Capture the cell that displays the provided text and extract its [x, y] central coordinate. 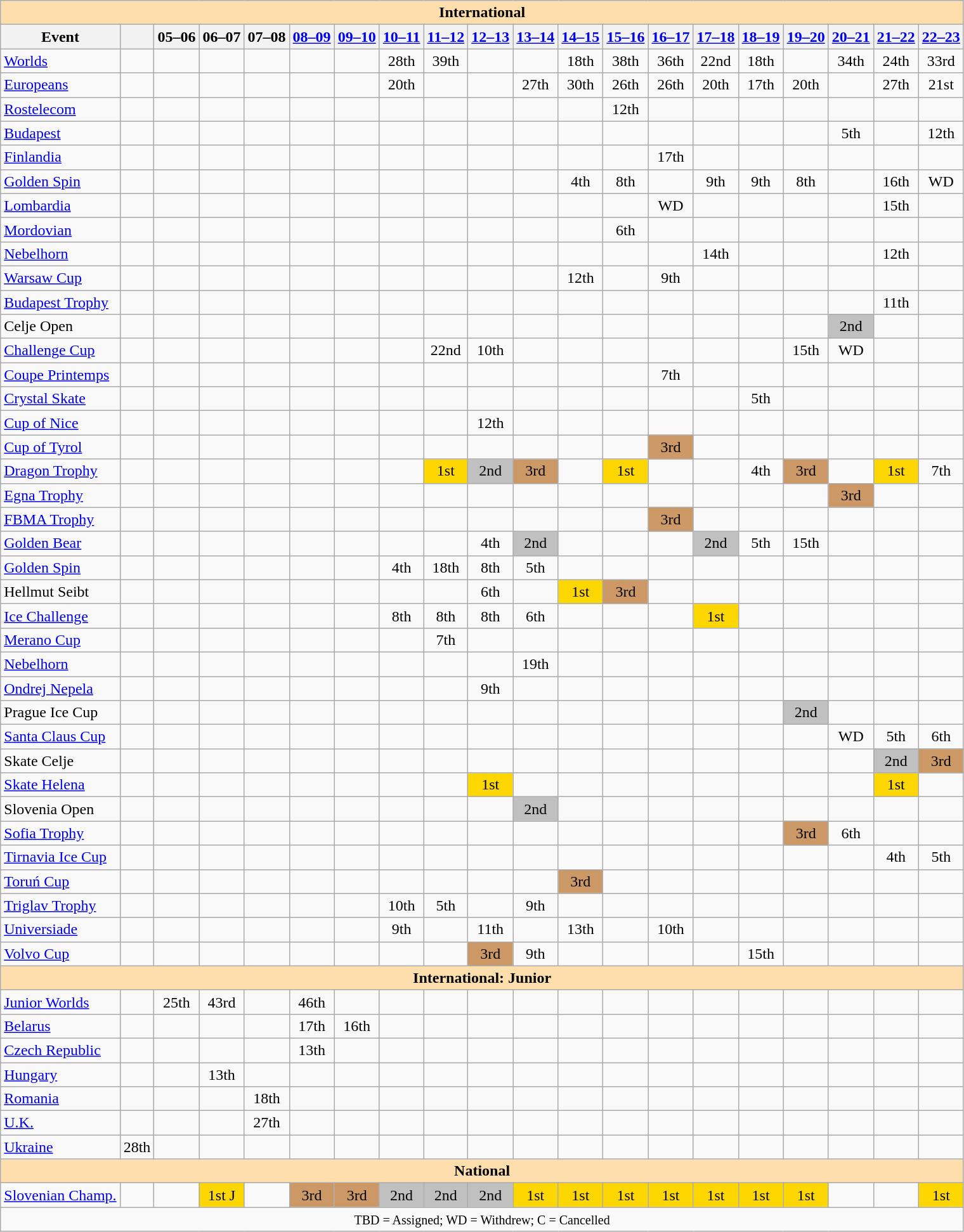
Hellmut Seibt [60, 592]
10–11 [401, 37]
Dragon Trophy [60, 471]
Junior Worlds [60, 1002]
09–10 [356, 37]
33rd [941, 61]
Cup of Tyrol [60, 447]
14th [715, 254]
07–08 [266, 37]
08–09 [312, 37]
19–20 [805, 37]
20–21 [851, 37]
Egna Trophy [60, 495]
Golden Bear [60, 543]
TBD = Assigned; WD = Withdrew; C = Cancelled [482, 1219]
Rostelecom [60, 109]
19th [535, 664]
Belarus [60, 1026]
Slovenian Champ. [60, 1195]
17–18 [715, 37]
Tirnavia Ice Cup [60, 857]
Celje Open [60, 327]
Toruń Cup [60, 881]
46th [312, 1002]
36th [671, 61]
06–07 [222, 37]
Skate Helena [60, 785]
18–19 [761, 37]
Warsaw Cup [60, 278]
Europeans [60, 85]
National [482, 1171]
Crystal Skate [60, 399]
15–16 [625, 37]
Czech Republic [60, 1050]
11–12 [446, 37]
14–15 [581, 37]
International: Junior [482, 978]
Volvo Cup [60, 954]
Ice Challenge [60, 616]
24th [896, 61]
Universiade [60, 930]
Santa Claus Cup [60, 737]
16–17 [671, 37]
05–06 [176, 37]
Hungary [60, 1075]
Romania [60, 1099]
Coupe Printemps [60, 375]
Budapest Trophy [60, 302]
25th [176, 1002]
International [482, 13]
Worlds [60, 61]
12–13 [491, 37]
Skate Celje [60, 761]
Merano Cup [60, 640]
39th [446, 61]
U.K. [60, 1123]
Slovenia Open [60, 809]
22–23 [941, 37]
34th [851, 61]
Ondrej Nepela [60, 688]
Mordovian [60, 230]
Triglav Trophy [60, 905]
Prague Ice Cup [60, 713]
1st J [222, 1195]
30th [581, 85]
Lombardia [60, 205]
43rd [222, 1002]
Cup of Nice [60, 423]
Ukraine [60, 1147]
Sofia Trophy [60, 833]
13–14 [535, 37]
38th [625, 61]
Event [60, 37]
Budapest [60, 133]
FBMA Trophy [60, 519]
Challenge Cup [60, 351]
21–22 [896, 37]
Finlandia [60, 157]
21st [941, 85]
